Find where the given text appears and provide that cell's center as [x, y] coordinate. 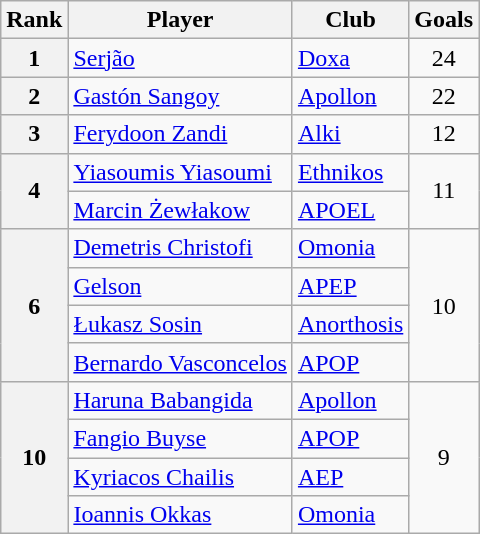
Bernardo Vasconcelos [180, 362]
Ethnikos [350, 172]
Kyriacos Chailis [180, 477]
11 [444, 191]
1 [34, 58]
Alki [350, 134]
4 [34, 191]
Doxa [350, 58]
Fangio Buyse [180, 438]
Ferydoon Zandi [180, 134]
Anorthosis [350, 324]
Rank [34, 20]
Goals [444, 20]
22 [444, 96]
Player [180, 20]
3 [34, 134]
9 [444, 457]
12 [444, 134]
Club [350, 20]
Demetris Christofi [180, 248]
Łukasz Sosin [180, 324]
2 [34, 96]
APOEL [350, 210]
Gastón Sangoy [180, 96]
Yiasoumis Yiasoumi [180, 172]
Serjão [180, 58]
AEP [350, 477]
Ioannis Okkas [180, 515]
Marcin Żewłakow [180, 210]
Haruna Babangida [180, 400]
6 [34, 305]
Gelson [180, 286]
24 [444, 58]
APEP [350, 286]
